Find where the given text appears and provide that cell's center as [X, Y] coordinate. 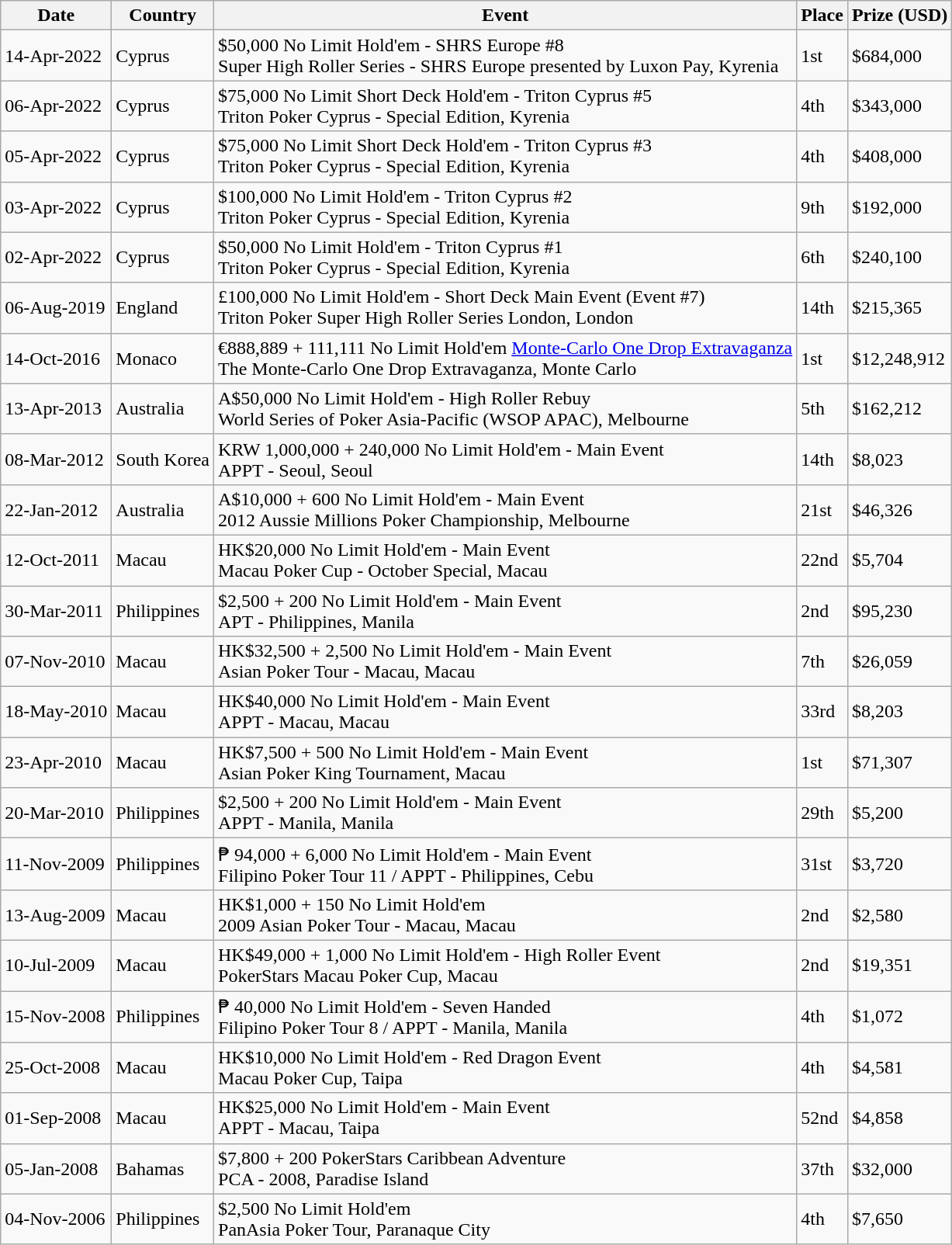
Date [56, 16]
A$50,000 No Limit Hold'em - High Roller RebuyWorld Series of Poker Asia-Pacific (WSOP APAC), Melbourne [506, 408]
A$10,000 + 600 No Limit Hold'em - Main Event2012 Aussie Millions Poker Championship, Melbourne [506, 509]
37th [822, 1169]
HK$10,000 No Limit Hold'em - Red Dragon EventMacau Poker Cup, Taipa [506, 1068]
HK$40,000 No Limit Hold'em - Main EventAPPT - Macau, Macau [506, 713]
HK$7,500 + 500 No Limit Hold'em - Main EventAsian Poker King Tournament, Macau [506, 762]
$8,203 [899, 713]
HK$49,000 + 1,000 No Limit Hold'em - High Roller EventPokerStars Macau Poker Cup, Macau [506, 966]
$5,200 [899, 813]
$50,000 No Limit Hold'em - Triton Cyprus #1Triton Poker Cyprus - Special Edition, Kyrenia [506, 258]
Monaco [163, 359]
15-Nov-2008 [56, 1017]
$5,704 [899, 560]
05-Apr-2022 [56, 157]
02-Apr-2022 [56, 258]
HK$1,000 + 150 No Limit Hold'em2009 Asian Poker Tour - Macau, Macau [506, 914]
03-Apr-2022 [56, 206]
12-Oct-2011 [56, 560]
06-Apr-2022 [56, 106]
20-Mar-2010 [56, 813]
$408,000 [899, 157]
KRW 1,000,000 + 240,000 No Limit Hold'em - Main EventAPPT - Seoul, Seoul [506, 460]
$100,000 No Limit Hold'em - Triton Cyprus #2Triton Poker Cyprus - Special Edition, Kyrenia [506, 206]
$7,650 [899, 1219]
Bahamas [163, 1169]
$684,000 [899, 56]
$50,000 No Limit Hold'em - SHRS Europe #8Super High Roller Series - SHRS Europe presented by Luxon Pay, Kyrenia [506, 56]
05-Jan-2008 [56, 1169]
$7,800 + 200 PokerStars Caribbean AdventurePCA - 2008, Paradise Island [506, 1169]
5th [822, 408]
$46,326 [899, 509]
$240,100 [899, 258]
01-Sep-2008 [56, 1118]
$12,248,912 [899, 359]
£100,000 No Limit Hold'em - Short Deck Main Event (Event #7)Triton Poker Super High Roller Series London, London [506, 307]
29th [822, 813]
14-Apr-2022 [56, 56]
06-Aug-2019 [56, 307]
HK$25,000 No Limit Hold'em - Main EventAPPT - Macau, Taipa [506, 1118]
07-Nov-2010 [56, 661]
11-Nov-2009 [56, 865]
$343,000 [899, 106]
HK$32,500 + 2,500 No Limit Hold'em - Main EventAsian Poker Tour - Macau, Macau [506, 661]
Event [506, 16]
€888,889 + 111,111 No Limit Hold'em Monte-Carlo One Drop ExtravaganzaThe Monte-Carlo One Drop Extravaganza, Monte Carlo [506, 359]
$1,072 [899, 1017]
22-Jan-2012 [56, 509]
$95,230 [899, 610]
18-May-2010 [56, 713]
Prize (USD) [899, 16]
13-Aug-2009 [56, 914]
21st [822, 509]
$2,500 No Limit Hold'emPanAsia Poker Tour, Paranaque City [506, 1219]
South Korea [163, 460]
$2,500 + 200 No Limit Hold'em - Main EventAPPT - Manila, Manila [506, 813]
22nd [822, 560]
HK$20,000 No Limit Hold'em - Main EventMacau Poker Cup - October Special, Macau [506, 560]
08-Mar-2012 [56, 460]
$75,000 No Limit Short Deck Hold'em - Triton Cyprus #5Triton Poker Cyprus - Special Edition, Kyrenia [506, 106]
$71,307 [899, 762]
₱ 40,000 No Limit Hold'em - Seven HandedFilipino Poker Tour 8 / APPT - Manila, Manila [506, 1017]
$2,580 [899, 914]
10-Jul-2009 [56, 966]
Place [822, 16]
$3,720 [899, 865]
7th [822, 661]
$192,000 [899, 206]
33rd [822, 713]
25-Oct-2008 [56, 1068]
6th [822, 258]
$215,365 [899, 307]
₱ 94,000 + 6,000 No Limit Hold'em - Main EventFilipino Poker Tour 11 / APPT - Philippines, Cebu [506, 865]
$26,059 [899, 661]
30-Mar-2011 [56, 610]
23-Apr-2010 [56, 762]
14-Oct-2016 [56, 359]
04-Nov-2006 [56, 1219]
$162,212 [899, 408]
$2,500 + 200 No Limit Hold'em - Main EventAPT - Philippines, Manila [506, 610]
Country [163, 16]
$4,858 [899, 1118]
$19,351 [899, 966]
9th [822, 206]
13-Apr-2013 [56, 408]
$75,000 No Limit Short Deck Hold'em - Triton Cyprus #3Triton Poker Cyprus - Special Edition, Kyrenia [506, 157]
52nd [822, 1118]
England [163, 307]
$4,581 [899, 1068]
31st [822, 865]
$8,023 [899, 460]
$32,000 [899, 1169]
